For the text-containing cell, return its midpoint in [X, Y] coordinate format. 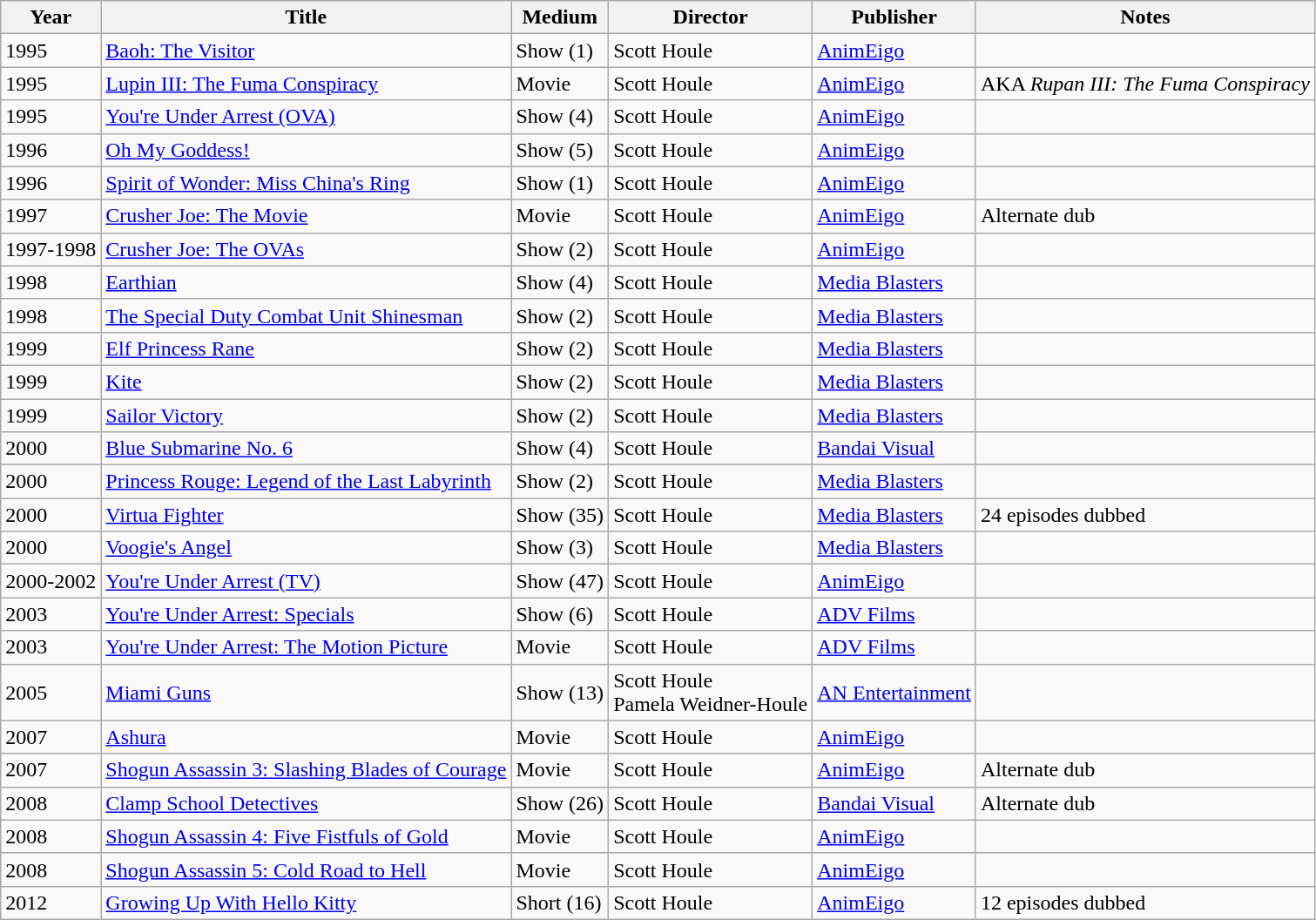
You're Under Arrest (OVA) [307, 117]
Show (47) [560, 581]
12 episodes dubbed [1144, 903]
Spirit of Wonder: Miss China's Ring [307, 183]
2012 [51, 903]
Elf Princess Rane [307, 348]
Scott HoulePamela Weidner-Houle [711, 692]
2000-2002 [51, 581]
Lupin III: The Fuma Conspiracy [307, 84]
2005 [51, 692]
Short (16) [560, 903]
Voogie's Angel [307, 548]
Shogun Assassin 4: Five Fistfuls of Gold [307, 836]
Growing Up With Hello Kitty [307, 903]
Clamp School Detectives [307, 803]
Shogun Assassin 5: Cold Road to Hell [307, 869]
Virtua Fighter [307, 515]
Kite [307, 382]
Sailor Victory [307, 416]
Year [51, 17]
Earthian [307, 282]
Director [711, 17]
1997 [51, 216]
Ashura [307, 737]
Princess Rouge: Legend of the Last Labyrinth [307, 482]
The Special Duty Combat Unit Shinesman [307, 315]
Medium [560, 17]
You're Under Arrest: Specials [307, 614]
AKA Rupan III: The Fuma Conspiracy [1144, 84]
Show (13) [560, 692]
Blue Submarine No. 6 [307, 449]
Crusher Joe: The OVAs [307, 249]
Show (5) [560, 150]
Miami Guns [307, 692]
Crusher Joe: The Movie [307, 216]
Oh My Goddess! [307, 150]
Notes [1144, 17]
Show (6) [560, 614]
Shogun Assassin 3: Slashing Blades of Courage [307, 770]
Show (3) [560, 548]
You're Under Arrest (TV) [307, 581]
AN Entertainment [894, 692]
Baoh: The Visitor [307, 51]
Title [307, 17]
Publisher [894, 17]
Show (26) [560, 803]
Show (35) [560, 515]
1997-1998 [51, 249]
You're Under Arrest: The Motion Picture [307, 647]
24 episodes dubbed [1144, 515]
